Locate the cell with the specified text and output its [x, y] center coordinate. 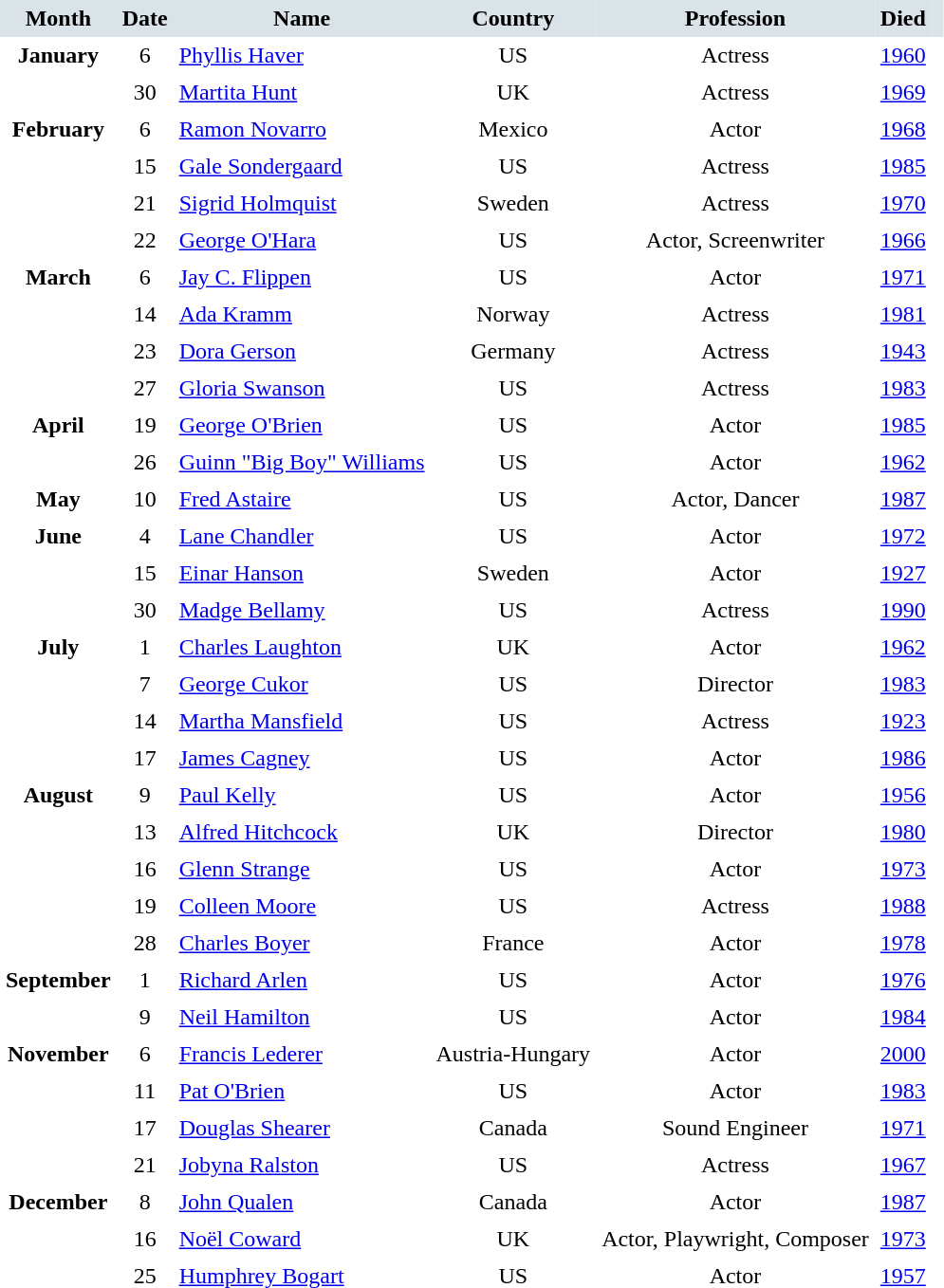
Dora Gerson [302, 351]
1967 [903, 1165]
Lane Chandler [302, 537]
Charles Boyer [302, 943]
1968 [903, 129]
1984 [903, 1017]
Date [145, 19]
Neil Hamilton [302, 1017]
Noël Coward [302, 1239]
John Qualen [302, 1203]
Paul Kelly [302, 795]
1960 [903, 55]
7 [145, 685]
George Cukor [302, 685]
Austria-Hungary [512, 1055]
26 [145, 463]
Ramon Novarro [302, 129]
1969 [903, 93]
November [59, 1110]
Name [302, 19]
1980 [903, 833]
Actor, Dancer [735, 499]
Alfred Hitchcock [302, 833]
Ada Kramm [302, 315]
27 [145, 389]
Profession [735, 19]
2000 [903, 1055]
Colleen Moore [302, 907]
Martha Mansfield [302, 721]
1978 [903, 943]
13 [145, 833]
22 [145, 241]
Fred Astaire [302, 499]
September [59, 999]
Glenn Strange [302, 869]
1970 [903, 203]
France [512, 943]
Month [59, 19]
James Cagney [302, 759]
28 [145, 943]
Mexico [512, 129]
August [59, 869]
Died [903, 19]
8 [145, 1203]
Phyllis Haver [302, 55]
1990 [903, 611]
Martita Hunt [302, 93]
1966 [903, 241]
Francis Lederer [302, 1055]
May [59, 499]
1972 [903, 537]
1927 [903, 573]
January [59, 74]
23 [145, 351]
Germany [512, 351]
Country [512, 19]
Jobyna Ralston [302, 1165]
1976 [903, 981]
Sound Engineer [735, 1129]
February [59, 185]
Sigrid Holmquist [302, 203]
April [59, 444]
1923 [903, 721]
4 [145, 537]
George O'Hara [302, 241]
1956 [903, 795]
1986 [903, 759]
11 [145, 1091]
Jay C. Flippen [302, 277]
Charles Laughton [302, 647]
10 [145, 499]
1943 [903, 351]
Guinn "Big Boy" Williams [302, 463]
Douglas Shearer [302, 1129]
Einar Hanson [302, 573]
July [59, 703]
March [59, 333]
1988 [903, 907]
Gale Sondergaard [302, 167]
Madge Bellamy [302, 611]
Gloria Swanson [302, 389]
Norway [512, 315]
Actor, Screenwriter [735, 241]
George O'Brien [302, 425]
Richard Arlen [302, 981]
1981 [903, 315]
Pat O'Brien [302, 1091]
Actor, Playwright, Composer [735, 1239]
June [59, 573]
